Provide the [X, Y] coordinate of the cell's center where the given text is located.  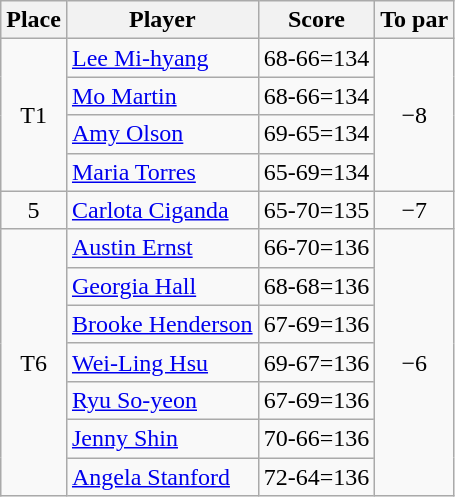
Maria Torres [162, 172]
65-69=134 [316, 172]
68-68=136 [316, 286]
66-70=136 [316, 248]
69-67=136 [316, 362]
Place [34, 20]
70-66=136 [316, 438]
Lee Mi-hyang [162, 58]
Player [162, 20]
Angela Stanford [162, 477]
Ryu So-yeon [162, 400]
Carlota Ciganda [162, 210]
−7 [414, 210]
65-70=135 [316, 210]
T1 [34, 115]
Jenny Shin [162, 438]
5 [34, 210]
72-64=136 [316, 477]
Amy Olson [162, 134]
Mo Martin [162, 96]
−8 [414, 115]
Austin Ernst [162, 248]
69-65=134 [316, 134]
Wei-Ling Hsu [162, 362]
Georgia Hall [162, 286]
Brooke Henderson [162, 324]
−6 [414, 362]
T6 [34, 362]
Score [316, 20]
To par [414, 20]
